Determine the [X, Y] coordinate at the center of the cell enclosing the given text.  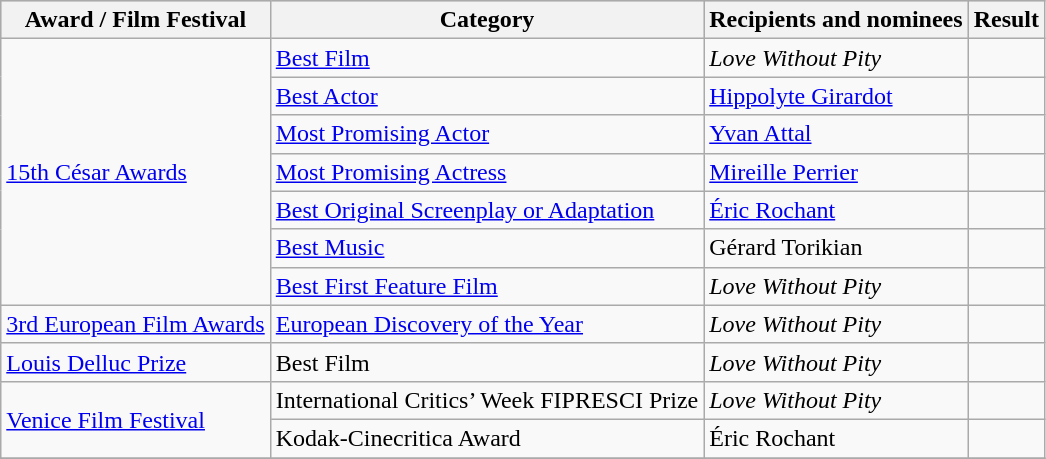
Best First Feature Film [487, 286]
Most Promising Actor [487, 134]
3rd European Film Awards [136, 324]
Best Actor [487, 96]
Recipients and nominees [836, 20]
15th César Awards [136, 172]
Most Promising Actress [487, 172]
European Discovery of the Year [487, 324]
Hippolyte Girardot [836, 96]
Result [1006, 20]
International Critics’ Week FIPRESCI Prize [487, 400]
Louis Delluc Prize [136, 362]
Venice Film Festival [136, 419]
Gérard Torikian [836, 248]
Kodak-Cinecritica Award [487, 438]
Best Music [487, 248]
Mireille Perrier [836, 172]
Category [487, 20]
Best Original Screenplay or Adaptation [487, 210]
Yvan Attal [836, 134]
Award / Film Festival [136, 20]
